Scan for the cell matching the given text and deliver its [X, Y] coordinate at center. 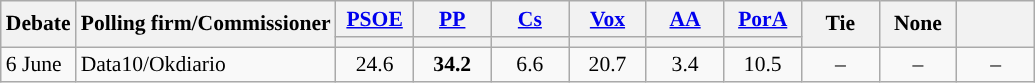
Polling firm/Commissioner [206, 24]
Tie [841, 24]
Debate [38, 24]
20.7 [608, 65]
10.5 [763, 65]
34.2 [452, 65]
Cs [530, 19]
AA [685, 19]
6.6 [530, 65]
PP [452, 19]
None [918, 24]
6 June [38, 65]
Vox [608, 19]
3.4 [685, 65]
Data10/Okdiario [206, 65]
24.6 [375, 65]
PSOE [375, 19]
PorA [763, 19]
